Locate the cell with the specified text and output its [X, Y] center coordinate. 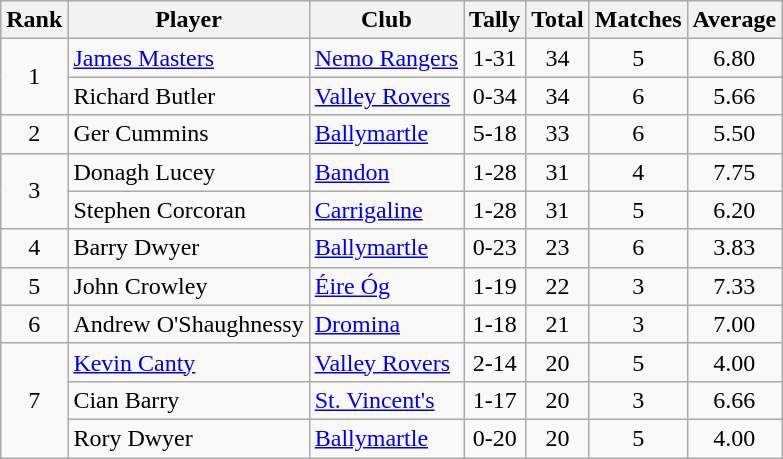
Barry Dwyer [188, 248]
1-19 [495, 286]
6.66 [734, 400]
Tally [495, 20]
5.66 [734, 96]
5.50 [734, 134]
7 [34, 400]
Bandon [386, 172]
Rank [34, 20]
1 [34, 77]
Club [386, 20]
Kevin Canty [188, 362]
6.20 [734, 210]
Rory Dwyer [188, 438]
0-34 [495, 96]
Ger Cummins [188, 134]
Total [558, 20]
Éire Óg [386, 286]
1-17 [495, 400]
5-18 [495, 134]
6.80 [734, 58]
23 [558, 248]
21 [558, 324]
33 [558, 134]
Cian Barry [188, 400]
James Masters [188, 58]
Donagh Lucey [188, 172]
2 [34, 134]
Matches [638, 20]
0-23 [495, 248]
1-18 [495, 324]
1-31 [495, 58]
Nemo Rangers [386, 58]
0-20 [495, 438]
Player [188, 20]
St. Vincent's [386, 400]
22 [558, 286]
7.75 [734, 172]
Richard Butler [188, 96]
Carrigaline [386, 210]
7.33 [734, 286]
Dromina [386, 324]
2-14 [495, 362]
3.83 [734, 248]
Andrew O'Shaughnessy [188, 324]
Average [734, 20]
Stephen Corcoran [188, 210]
John Crowley [188, 286]
7.00 [734, 324]
